From the cell containing the given text, extract its center point as [X, Y] coordinate. 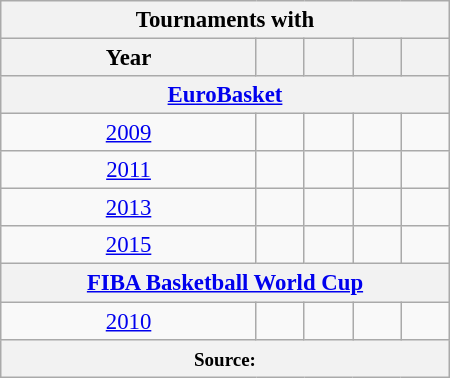
2010 [129, 321]
FIBA Basketball World Cup [225, 283]
Tournaments with [225, 20]
2013 [129, 208]
Source: [225, 358]
2011 [129, 170]
Year [129, 58]
2015 [129, 245]
2009 [129, 133]
EuroBasket [225, 95]
